Return (x, y) of the center of cell containing provided text 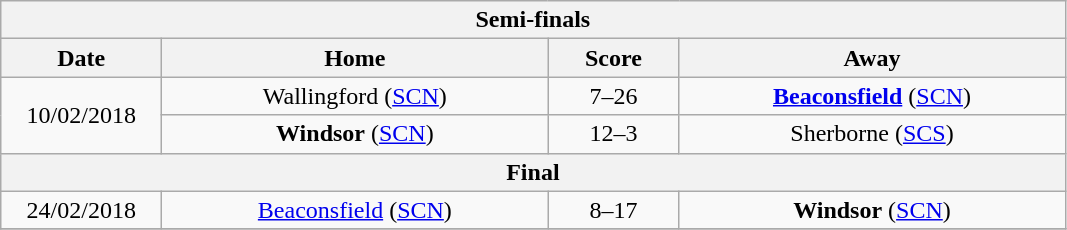
8–17 (614, 210)
Sherborne (SCS) (872, 134)
24/02/2018 (82, 210)
12–3 (614, 134)
7–26 (614, 96)
Away (872, 58)
Semi-finals (533, 20)
10/02/2018 (82, 115)
Date (82, 58)
Score (614, 58)
Wallingford (SCN) (355, 96)
Home (355, 58)
Final (533, 172)
